Capture the cell that displays the provided text and extract its (X, Y) central coordinate. 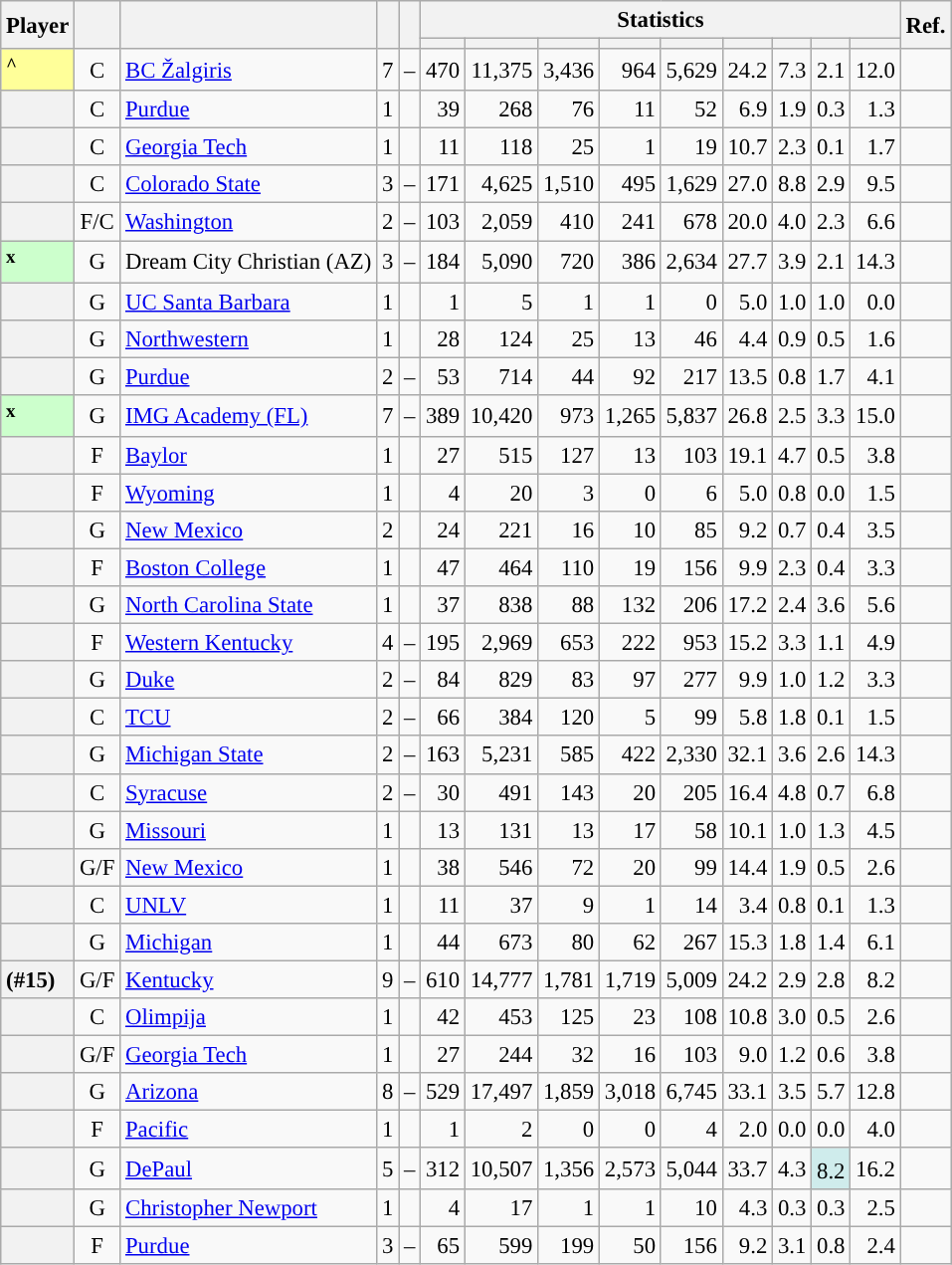
1,510 (569, 184)
171 (444, 184)
4,625 (501, 184)
222 (630, 643)
422 (630, 755)
5.8 (747, 718)
838 (501, 605)
50 (630, 1246)
76 (569, 109)
3.0 (792, 1017)
5,090 (501, 262)
217 (691, 376)
80 (569, 943)
30 (444, 792)
UNLV (249, 905)
4.4 (747, 338)
206 (691, 605)
62 (630, 943)
47 (444, 568)
4.5 (875, 830)
3,436 (569, 70)
9.0 (747, 1054)
19.1 (747, 456)
2,330 (691, 755)
108 (691, 1017)
15.3 (747, 943)
5.6 (875, 605)
1,629 (691, 184)
678 (691, 222)
515 (501, 456)
118 (501, 147)
83 (569, 680)
386 (630, 262)
UC Santa Barbara (249, 302)
23 (630, 1017)
27.7 (747, 262)
143 (569, 792)
312 (444, 1168)
184 (444, 262)
14.4 (747, 867)
Missouri (249, 830)
241 (630, 222)
39 (444, 109)
491 (501, 792)
973 (569, 416)
2,634 (691, 262)
Wyoming (249, 493)
6,745 (691, 1092)
3.9 (792, 262)
410 (569, 222)
10.7 (747, 147)
13.5 (747, 376)
5,629 (691, 70)
Washington (249, 222)
953 (691, 643)
33.7 (747, 1168)
26.8 (747, 416)
11,375 (501, 70)
5,009 (691, 979)
277 (691, 680)
2.8 (832, 979)
92 (630, 376)
268 (501, 109)
3,018 (630, 1092)
65 (444, 1246)
10.8 (747, 1017)
Baylor (249, 456)
10,507 (501, 1168)
2,573 (630, 1168)
4.8 (792, 792)
131 (501, 830)
72 (569, 867)
Western Kentucky (249, 643)
384 (501, 718)
3.1 (792, 1246)
529 (444, 1092)
17,497 (501, 1092)
5,044 (691, 1168)
2.0 (747, 1130)
7.3 (792, 70)
5,231 (501, 755)
12.0 (875, 70)
714 (501, 376)
6.6 (875, 222)
16.2 (875, 1168)
1,781 (569, 979)
F/C (97, 222)
Syracuse (249, 792)
85 (691, 530)
199 (569, 1246)
1,356 (569, 1168)
653 (569, 643)
BC Žalgiris (249, 70)
Colorado State (249, 184)
205 (691, 792)
Pacific (249, 1130)
1,719 (630, 979)
0.9 (792, 338)
^ (38, 70)
1.1 (832, 643)
DePaul (249, 1168)
6.8 (875, 792)
IMG Academy (FL) (249, 416)
33.1 (747, 1092)
163 (444, 755)
28 (444, 338)
720 (569, 262)
124 (501, 338)
221 (501, 530)
Northwestern (249, 338)
(#15) (38, 979)
10.1 (747, 830)
195 (444, 643)
27.0 (747, 184)
Arizona (249, 1092)
Statistics (661, 20)
14,777 (501, 979)
38 (444, 867)
Dream City Christian (AZ) (249, 262)
5,837 (691, 416)
132 (630, 605)
2,969 (501, 643)
58 (691, 830)
5.7 (832, 1092)
53 (444, 376)
0.6 (832, 1054)
Boston College (249, 568)
4.7 (792, 456)
829 (501, 680)
Michigan (249, 943)
3.4 (747, 905)
32.1 (747, 755)
15.2 (747, 643)
TCU (249, 718)
244 (501, 1054)
17.2 (747, 605)
Olimpija (249, 1017)
6.1 (875, 943)
88 (569, 605)
16.4 (747, 792)
Duke (249, 680)
1,859 (569, 1092)
4.1 (875, 376)
546 (501, 867)
453 (501, 1017)
2,059 (501, 222)
1.6 (875, 338)
1.4 (832, 943)
673 (501, 943)
84 (444, 680)
Ref. (925, 25)
8.8 (792, 184)
Christopher Newport (249, 1208)
66 (444, 718)
24 (444, 530)
125 (569, 1017)
10,420 (501, 416)
6.9 (747, 109)
32 (569, 1054)
9.5 (875, 184)
46 (691, 338)
Player (38, 25)
120 (569, 718)
97 (630, 680)
599 (501, 1246)
127 (569, 456)
52 (691, 109)
267 (691, 943)
964 (630, 70)
110 (569, 568)
464 (501, 568)
389 (444, 416)
North Carolina State (249, 605)
14 (691, 905)
495 (630, 184)
8 (388, 1092)
585 (569, 755)
Kentucky (249, 979)
6 (691, 493)
4.9 (875, 643)
12.8 (875, 1092)
42 (444, 1017)
470 (444, 70)
Michigan State (249, 755)
20.0 (747, 222)
610 (444, 979)
15.0 (875, 416)
1,265 (630, 416)
